Detect which cell encompasses the target text, then output its [X, Y] center coordinate. 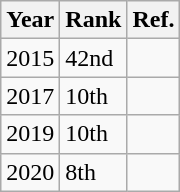
Year [30, 20]
2019 [30, 134]
8th [94, 172]
Rank [94, 20]
42nd [94, 58]
2020 [30, 172]
2017 [30, 96]
Ref. [154, 20]
2015 [30, 58]
